For the text-containing cell, return its midpoint in (X, Y) coordinate format. 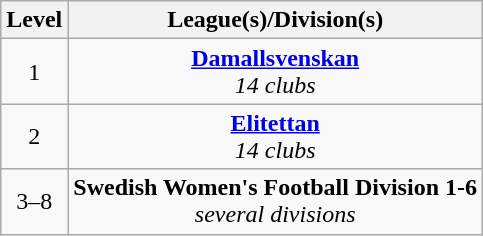
1 (34, 72)
Level (34, 20)
Swedish Women's Football Division 1-6several divisions (276, 202)
3–8 (34, 202)
League(s)/Division(s) (276, 20)
2 (34, 136)
Damallsvenskan14 clubs (276, 72)
Elitettan14 clubs (276, 136)
